Provide the [x, y] coordinate of the cell's center where the given text is located.  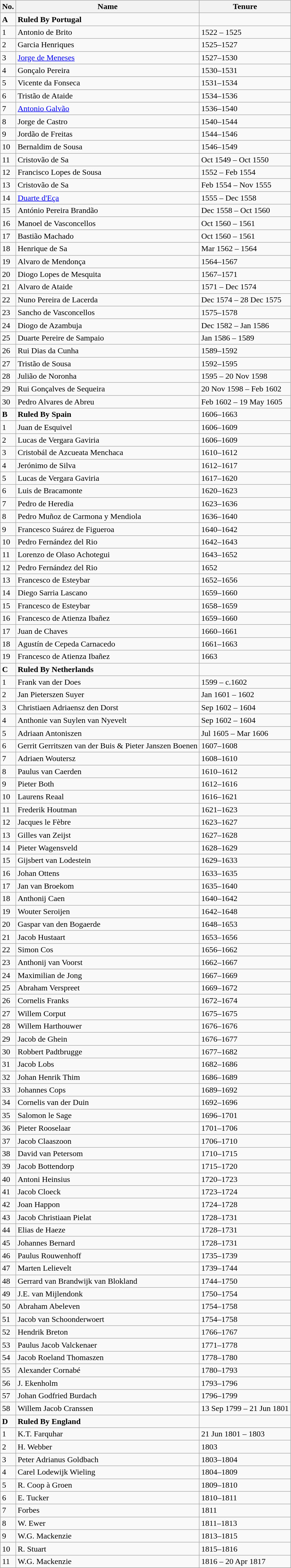
Duarte Pereire de Sampaio [107, 338]
1810–1811 [245, 1498]
1739–1744 [245, 1268]
Anthonij Caen [107, 899]
Bastião Machado [107, 236]
Feb 1554 – Nov 1555 [245, 185]
Manoel de Vasconcellos [107, 223]
1642–1648 [245, 911]
Nuno Pereira de Lacerda [107, 300]
1811 [245, 1510]
1564–1567 [245, 262]
1522 – 1525 [245, 32]
1653–1656 [245, 937]
Jacob Roeland Thomaszen [107, 1357]
No. [8, 7]
Johan Henrik Thim [107, 1077]
Anthonie van Suylen van Nyevelt [107, 720]
1672–1674 [245, 1001]
Juan de Chaves [107, 631]
1633–1635 [245, 873]
Christiaen Adriaensz den Dorst [107, 707]
Jordão de Freitas [107, 134]
Wouter Seroijen [107, 911]
Jerónimo de Silva [107, 465]
H. Webber [107, 1447]
Alexander Cornabé [107, 1370]
Paulus Rouwenhoff [107, 1256]
55 [8, 1370]
1744–1750 [245, 1281]
Vicente da Fonseca [107, 83]
Frederik Houtman [107, 810]
Alvaro de Mendonça [107, 262]
Elias de Haeze [107, 1230]
Paulus van Caerden [107, 771]
Rui Gonçalves de Sequeira [107, 389]
Bernaldim de Sousa [107, 147]
Adriaen Woutersz [107, 758]
50 [8, 1306]
Juan de Esquivel [107, 427]
1567–1571 [245, 274]
1766–1767 [245, 1332]
Gilles van Zeijst [107, 835]
1612–1617 [245, 465]
1616–1621 [245, 797]
1675–1675 [245, 1014]
Willem Jacob Cranssen [107, 1409]
Antonio de Brito [107, 32]
Willem Corput [107, 1014]
1724–1728 [245, 1205]
Cornelis Franks [107, 1001]
Marten Lelievelt [107, 1268]
Gonçalo Pereira [107, 70]
1803 [245, 1447]
Tristão de Ataide [107, 96]
1643–1652 [245, 554]
1715–1720 [245, 1166]
Gijsbert van Lodestein [107, 861]
Jorge de Meneses [107, 58]
Carel Lodewijk Wieling [107, 1472]
Jan 1601 – 1602 [245, 695]
1555 – Dec 1558 [245, 198]
1663 [245, 657]
1676–1676 [245, 1026]
31 [8, 1064]
Ruled By Spain [107, 415]
1621–1623 [245, 810]
1525–1527 [245, 45]
1546–1549 [245, 147]
1620–1623 [245, 491]
Jacob Cloeck [107, 1192]
Simon Cos [107, 950]
1536–1540 [245, 108]
1793–1796 [245, 1383]
1534–1536 [245, 96]
1815–1816 [245, 1549]
1667–1669 [245, 975]
Garcia Henriques [107, 45]
1658–1659 [245, 606]
Pieter Both [107, 784]
A [8, 19]
Alvaro de Ataide [107, 287]
Ruled By Netherlands [107, 669]
56 [8, 1383]
1696–1701 [245, 1115]
B [8, 415]
1612–1616 [245, 784]
1636–1640 [245, 516]
1660–1661 [245, 631]
1589–1592 [245, 351]
Pedro Alvares de Abreu [107, 402]
21 Jun 1801 – 1803 [245, 1434]
49 [8, 1294]
1682–1686 [245, 1064]
Julião de Noronha [107, 376]
1575–1578 [245, 312]
1627–1628 [245, 835]
1669–1672 [245, 988]
Tenure [245, 7]
1780–1793 [245, 1370]
35 [8, 1115]
51 [8, 1319]
Dec 1582 – Jan 1586 [245, 325]
1617–1620 [245, 478]
E. Tucker [107, 1498]
Jacob Claaszoon [107, 1141]
1735–1739 [245, 1256]
Diogo Lopes de Mesquita [107, 274]
1623–1636 [245, 504]
1629–1633 [245, 861]
Jan 1586 – 1589 [245, 338]
W. Ewer [107, 1523]
Cornelis van der Duin [107, 1103]
Gerrit Gerritszen van der Buis & Pieter Janszen Boenen [107, 746]
R. Stuart [107, 1549]
Frank van der Does [107, 682]
Jan van Broekom [107, 886]
1628–1629 [245, 848]
Agustín de Cepeda Carnacedo [107, 644]
C [8, 669]
1540–1544 [245, 121]
Name [107, 7]
Francesco Suárez de Figueroa [107, 529]
David van Petersom [107, 1153]
1642–1643 [245, 542]
Diego Sarria Lascano [107, 593]
Anthonij van Voorst [107, 962]
Jacob Christiaan Pielat [107, 1217]
Abraham Abeleven [107, 1306]
1530–1531 [245, 70]
1608–1610 [245, 758]
Pedro Muñoz de Carmona y Mendiola [107, 516]
Jacob de Ghein [107, 1039]
43 [8, 1217]
1607–1608 [245, 746]
1710–1715 [245, 1153]
1804–1809 [245, 1472]
37 [8, 1141]
Oct 1549 – Oct 1550 [245, 160]
Rui Dias da Cunha [107, 351]
1599 – c.1602 [245, 682]
Mar 1562 – 1564 [245, 249]
Gerrard van Brandwijk van Blokland [107, 1281]
Pieter Wagensveld [107, 848]
Dec 1574 – 28 Dec 1575 [245, 300]
Salomon le Sage [107, 1115]
Maximilian de Jong [107, 975]
1652 [245, 568]
Paulus Jacob Valckenaer [107, 1345]
1771–1778 [245, 1345]
António Pereira Brandão [107, 211]
1531–1534 [245, 83]
Jacob Hustaart [107, 937]
1813–1815 [245, 1536]
Jacob Bottendorp [107, 1166]
1544–1546 [245, 134]
45 [8, 1243]
Antoni Heinsius [107, 1179]
41 [8, 1192]
1623–1627 [245, 822]
Willem Harthouwer [107, 1026]
Lorenzo de Olaso Achotegui [107, 554]
1778–1780 [245, 1357]
Francisco Lopes de Sousa [107, 172]
Antonio Galvão [107, 108]
1809–1810 [245, 1485]
Ruled By Portugal [107, 19]
1677–1682 [245, 1052]
Jul 1605 – Mar 1606 [245, 733]
58 [8, 1409]
1701–1706 [245, 1128]
J. Ekenholm [107, 1383]
Forbes [107, 1510]
1811–1813 [245, 1523]
1723–1724 [245, 1192]
Ruled By England [107, 1421]
Sancho de Vasconcellos [107, 312]
1706–1710 [245, 1141]
1648–1653 [245, 924]
13 Sep 1799 – 21 Jun 1801 [245, 1409]
Johan Ottens [107, 873]
Dec 1558 – Oct 1560 [245, 211]
1635–1640 [245, 886]
1689–1692 [245, 1090]
Jacob van Schoonderwoert [107, 1319]
34 [8, 1103]
Adriaan Antoniszen [107, 733]
1686–1689 [245, 1077]
44 [8, 1230]
Robbert Padtbrugge [107, 1052]
39 [8, 1166]
40 [8, 1179]
Johannes Bernard [107, 1243]
42 [8, 1205]
1652–1656 [245, 580]
48 [8, 1281]
Henrique de Sa [107, 249]
Abraham Verspreet [107, 988]
Jacob Lobs [107, 1064]
Johan Godfried Burdach [107, 1396]
Duarte d'Eça [107, 198]
Laurens Reaal [107, 797]
Jorge de Castro [107, 121]
53 [8, 1345]
K.T. Farquhar [107, 1434]
1750–1754 [245, 1294]
32 [8, 1077]
1571 – Dec 1574 [245, 287]
Pieter Rooselaar [107, 1128]
57 [8, 1396]
1606–1663 [245, 415]
Johannes Cops [107, 1090]
1661–1663 [245, 644]
52 [8, 1332]
33 [8, 1090]
Diogo de Azambuja [107, 325]
Peter Adrianus Goldbach [107, 1460]
1552 – Feb 1554 [245, 172]
Gaspar van den Bogaerde [107, 924]
J.E. van Mijlendonk [107, 1294]
1803–1804 [245, 1460]
1662–1667 [245, 962]
20 Nov 1598 – Feb 1602 [245, 389]
Hendrik Breton [107, 1332]
46 [8, 1256]
Jan Pieterszen Suyer [107, 695]
Cristobál de Azcueata Menchaca [107, 453]
1595 – 20 Nov 1598 [245, 376]
Feb 1602 – 19 May 1605 [245, 402]
1676–1677 [245, 1039]
Jacques le Fèbre [107, 822]
Luis de Bracamonte [107, 491]
D [8, 1421]
1720–1723 [245, 1179]
Tristão de Sousa [107, 363]
47 [8, 1268]
1656–1662 [245, 950]
1816 – 20 Apr 1817 [245, 1561]
1692–1696 [245, 1103]
R. Coop à Groen [107, 1485]
1796–1799 [245, 1396]
Joan Happon [107, 1205]
1592–1595 [245, 363]
38 [8, 1153]
54 [8, 1357]
Pedro de Heredia [107, 504]
1527–1530 [245, 58]
36 [8, 1128]
